Extract the [x, y] coordinate from the center of the cell holding the provided text.  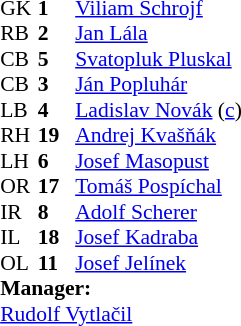
5 [57, 59]
IR [19, 212]
6 [57, 161]
11 [57, 263]
8 [57, 212]
18 [57, 237]
19 [57, 135]
LH [19, 161]
RH [19, 135]
3 [57, 85]
IL [19, 237]
LB [19, 110]
OR [19, 187]
OL [19, 263]
RB [19, 33]
2 [57, 33]
17 [57, 187]
4 [57, 110]
